Determine the [x, y] coordinate at the center of the cell enclosing the given text.  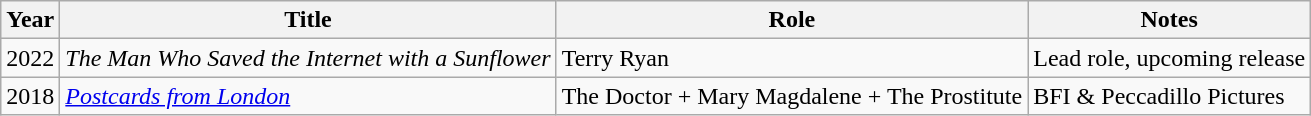
Terry Ryan [792, 58]
The Doctor + Mary Magdalene + The Prostitute [792, 96]
Lead role, upcoming release [1170, 58]
2022 [30, 58]
Title [308, 20]
2018 [30, 96]
Postcards from London [308, 96]
Year [30, 20]
The Man Who Saved the Internet with a Sunflower [308, 58]
Notes [1170, 20]
BFI & Peccadillo Pictures [1170, 96]
Role [792, 20]
